For the text-containing cell, return its midpoint in (x, y) coordinate format. 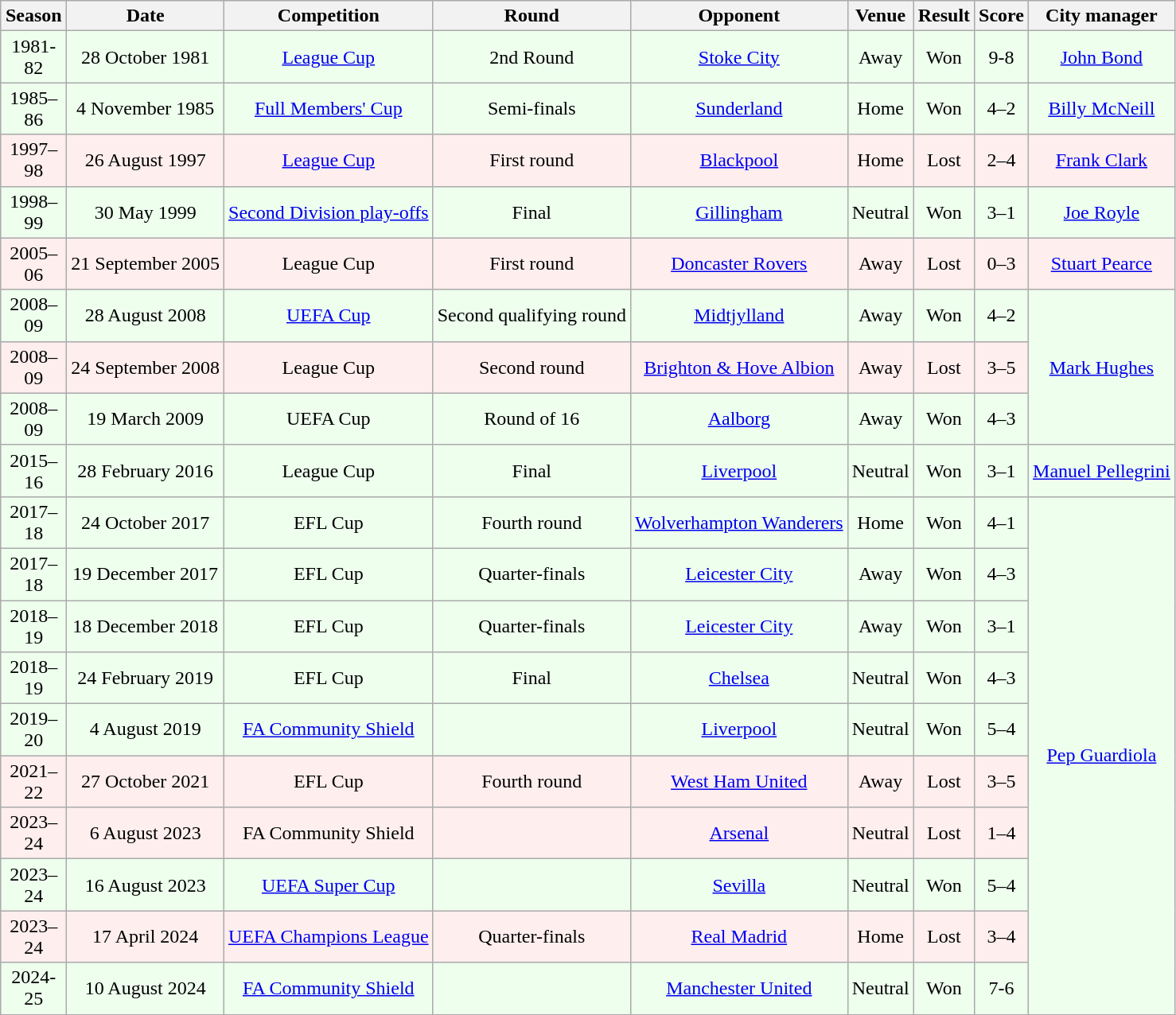
Arsenal (738, 834)
4 November 1985 (146, 108)
Stuart Pearce (1102, 264)
1998–99 (33, 212)
Stoke City (738, 57)
Second round (532, 367)
Real Madrid (738, 937)
Score (1002, 16)
18 December 2018 (146, 625)
4 August 2019 (146, 730)
19 December 2017 (146, 574)
Round (532, 16)
10 August 2024 (146, 988)
2005–06 (33, 264)
30 May 1999 (146, 212)
Full Members' Cup (329, 108)
16 August 2023 (146, 885)
26 August 1997 (146, 161)
9-8 (1002, 57)
Billy McNeill (1102, 108)
1997–98 (33, 161)
2–4 (1002, 161)
Second Division play-offs (329, 212)
6 August 2023 (146, 834)
Venue (880, 16)
Frank Clark (1102, 161)
Doncaster Rovers (738, 264)
17 April 2024 (146, 937)
Opponent (738, 16)
7-6 (1002, 988)
Second qualifying round (532, 315)
Aalborg (738, 418)
Semi-finals (532, 108)
Manchester United (738, 988)
0–3 (1002, 264)
24 September 2008 (146, 367)
28 August 2008 (146, 315)
1981-82 (33, 57)
Chelsea (738, 678)
Midtjylland (738, 315)
UEFA Super Cup (329, 885)
Joe Royle (1102, 212)
West Ham United (738, 781)
Sunderland (738, 108)
Gillingham (738, 212)
Manuel Pellegrini (1102, 471)
28 February 2016 (146, 471)
2021–22 (33, 781)
2015–16 (33, 471)
Result (944, 16)
Wolverhampton Wanderers (738, 522)
Blackpool (738, 161)
City manager (1102, 16)
24 February 2019 (146, 678)
Competition (329, 16)
24 October 2017 (146, 522)
2019–20 (33, 730)
3–4 (1002, 937)
19 March 2009 (146, 418)
UEFA Champions League (329, 937)
2024-25 (33, 988)
2nd Round (532, 57)
Round of 16 (532, 418)
28 October 1981 (146, 57)
Pep Guardiola (1102, 756)
1985–86 (33, 108)
Brighton & Hove Albion (738, 367)
21 September 2005 (146, 264)
4–1 (1002, 522)
Sevilla (738, 885)
Mark Hughes (1102, 367)
Season (33, 16)
Date (146, 16)
John Bond (1102, 57)
27 October 2021 (146, 781)
1–4 (1002, 834)
